Search for the cell housing the specified text and yield its [X, Y] center coordinate. 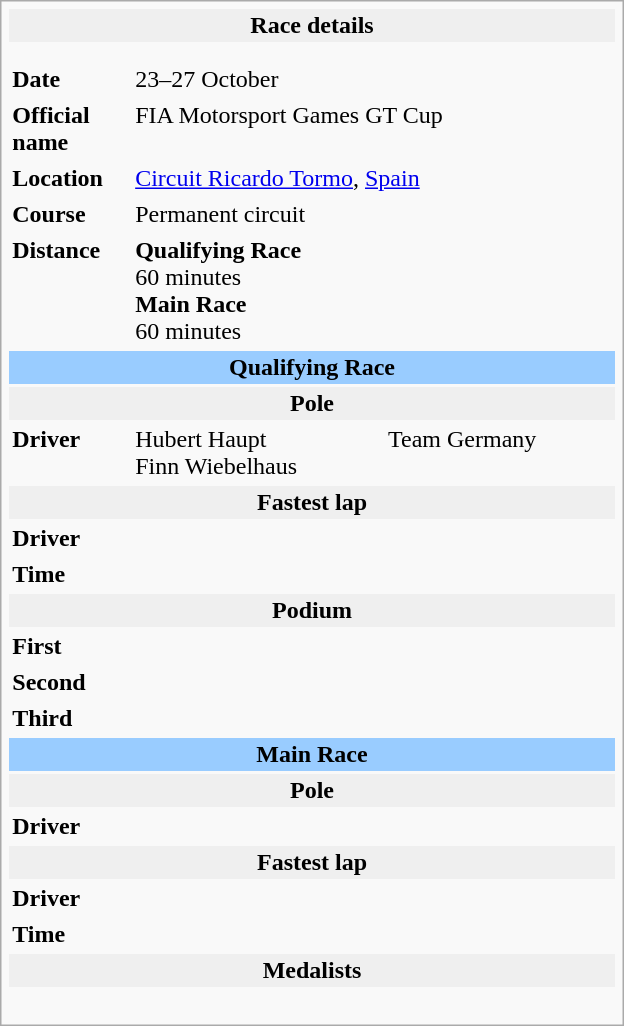
Medalists [312, 970]
Distance [69, 291]
First [69, 646]
FIA Motorsport Games GT Cup [374, 129]
Third [69, 718]
Second [69, 682]
Main Race [312, 754]
Team Germany [500, 453]
Permanent circuit [374, 214]
Race details [312, 26]
23–27 October [257, 80]
Qualifying Race60 minutesMain Race60 minutes [374, 291]
Podium [312, 610]
Qualifying Race [312, 368]
Course [69, 214]
Hubert Haupt Finn Wiebelhaus [257, 453]
Official name [69, 129]
Circuit Ricardo Tormo, Spain [374, 178]
Location [69, 178]
Date [69, 80]
